Output the (X, Y) coordinate of the center of the cell containing the given text.  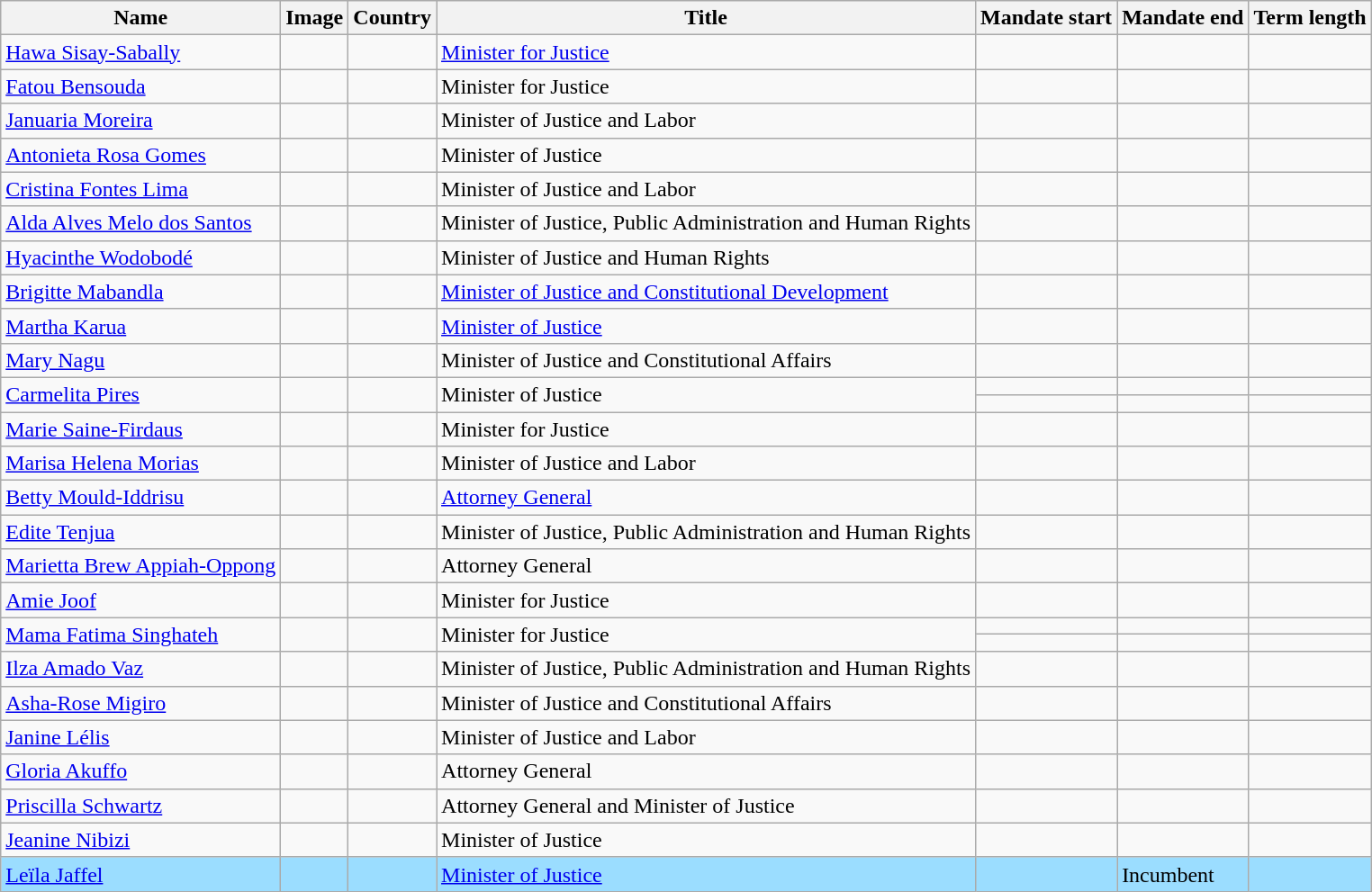
Cristina Fontes Lima (140, 189)
Fatou Bensouda (140, 86)
Antonieta Rosa Gomes (140, 155)
Januaria Moreira (140, 121)
Brigitte Mabandla (140, 292)
Mary Nagu (140, 360)
Betty Mould-Iddrisu (140, 498)
Country (393, 18)
Title (706, 18)
Image (315, 18)
Janine Lélis (140, 737)
Leïla Jaffel (140, 874)
Term length (1310, 18)
Marietta Brew Appiah-Oppong (140, 566)
Marisa Helena Morias (140, 464)
Attorney General and Minister of Justice (706, 806)
Priscilla Schwartz (140, 806)
Martha Karua (140, 326)
Gloria Akuffo (140, 771)
Hyacinthe Wodobodé (140, 257)
Amie Joof (140, 600)
Incumbent (1183, 874)
Name (140, 18)
Edite Tenjua (140, 532)
Jeanine Nibizi (140, 840)
Marie Saine-Firdaus (140, 429)
Carmelita Pires (140, 394)
Mandate start (1046, 18)
Alda Alves Melo dos Santos (140, 223)
Mandate end (1183, 18)
Minister of Justice and Constitutional Development (706, 292)
Ilza Amado Vaz (140, 669)
Mama Fatima Singhateh (140, 635)
Asha-Rose Migiro (140, 703)
Minister of Justice and Human Rights (706, 257)
Hawa Sisay-Sabally (140, 52)
